Locate the cell with the specified text and output its (x, y) center coordinate. 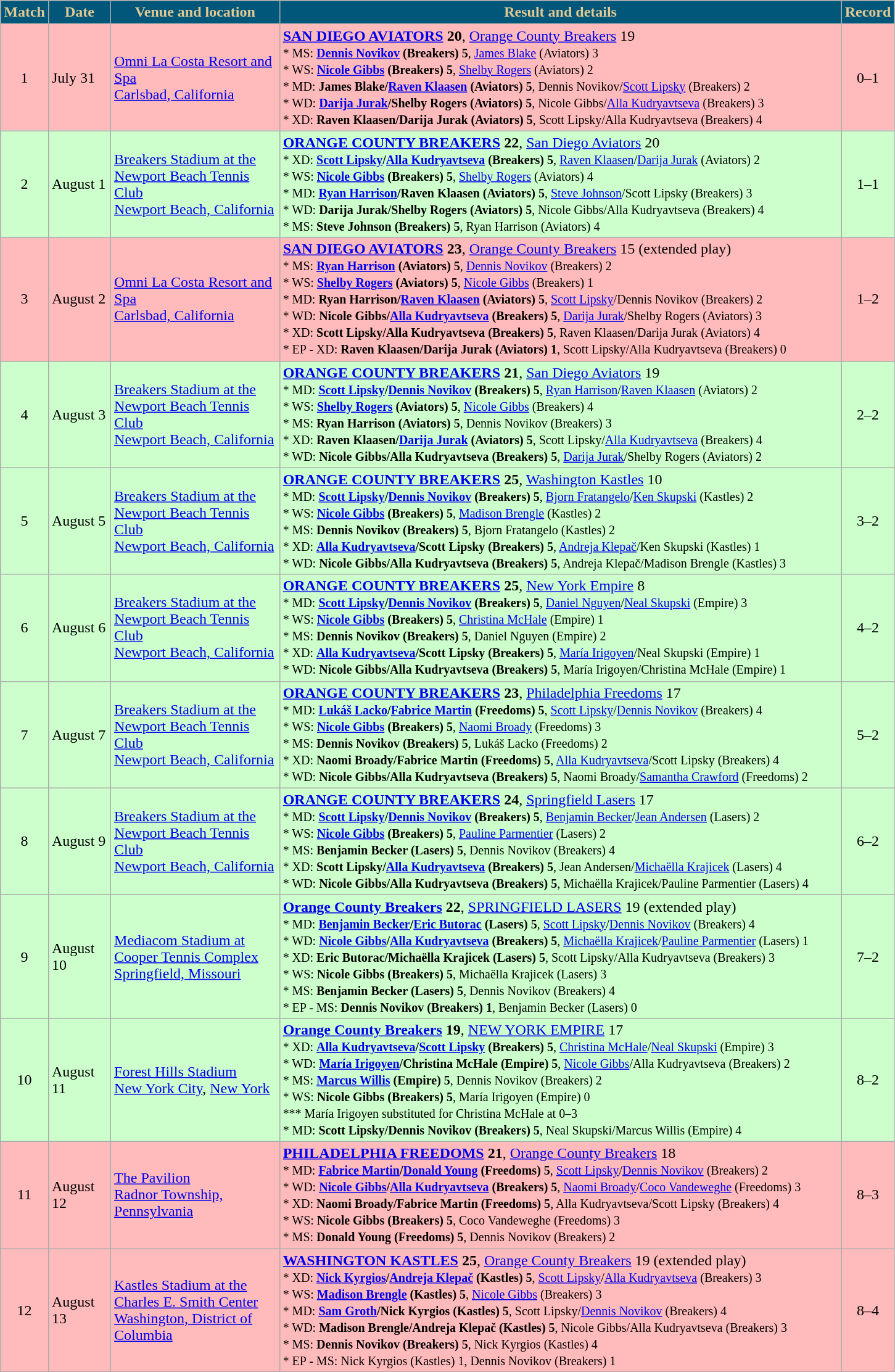
2–2 (868, 415)
8–2 (868, 1080)
August 7 (79, 734)
1–1 (868, 184)
August 6 (79, 628)
1 (25, 78)
Forest Hills StadiumNew York City, New York (196, 1080)
7–2 (868, 956)
5–2 (868, 734)
7 (25, 734)
July 31 (79, 78)
6–2 (868, 841)
2 (25, 184)
8 (25, 841)
August 2 (79, 299)
August 13 (79, 1310)
August 5 (79, 521)
4–2 (868, 628)
1–2 (868, 299)
Match (25, 12)
9 (25, 956)
4 (25, 415)
8–4 (868, 1310)
10 (25, 1080)
The PavilionRadnor Township, Pennsylvania (196, 1194)
8–3 (868, 1194)
12 (25, 1310)
3–2 (868, 521)
Result and details (560, 12)
6 (25, 628)
August 3 (79, 415)
August 11 (79, 1080)
11 (25, 1194)
Mediacom Stadium at Cooper Tennis ComplexSpringfield, Missouri (196, 956)
5 (25, 521)
August 1 (79, 184)
August 9 (79, 841)
0–1 (868, 78)
Record (868, 12)
August 12 (79, 1194)
Venue and location (196, 12)
Kastles Stadium at the Charles E. Smith CenterWashington, District of Columbia (196, 1310)
August 10 (79, 956)
Date (79, 12)
3 (25, 299)
